For the text-containing cell, return its midpoint in (x, y) coordinate format. 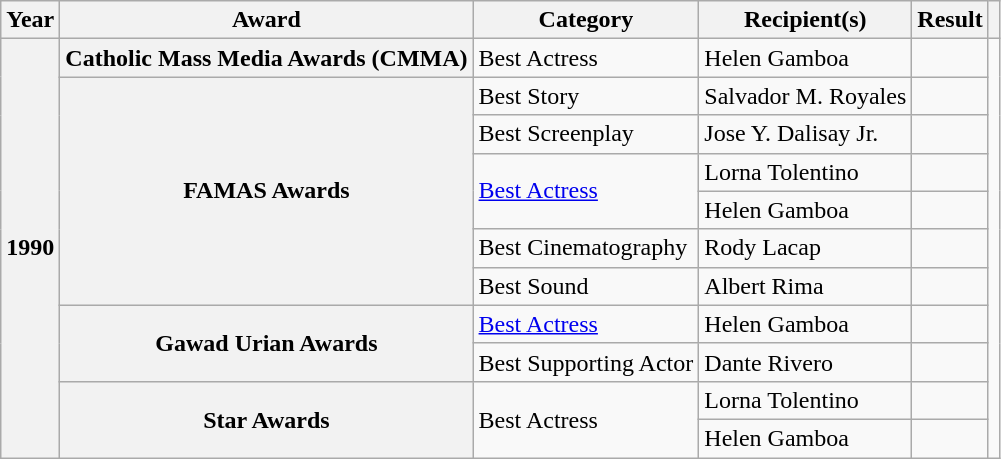
Dante Rivero (806, 362)
Catholic Mass Media Awards (CMMA) (266, 58)
1990 (30, 248)
Best Story (586, 96)
Gawad Urian Awards (266, 343)
Best Screenplay (586, 134)
Jose Y. Dalisay Jr. (806, 134)
Year (30, 20)
FAMAS Awards (266, 191)
Category (586, 20)
Recipient(s) (806, 20)
Salvador M. Royales (806, 96)
Best Cinematography (586, 248)
Result (950, 20)
Albert Rima (806, 286)
Rody Lacap (806, 248)
Best Supporting Actor (586, 362)
Award (266, 20)
Best Sound (586, 286)
Star Awards (266, 419)
